Determine the [X, Y] coordinate at the center of the cell enclosing the given text.  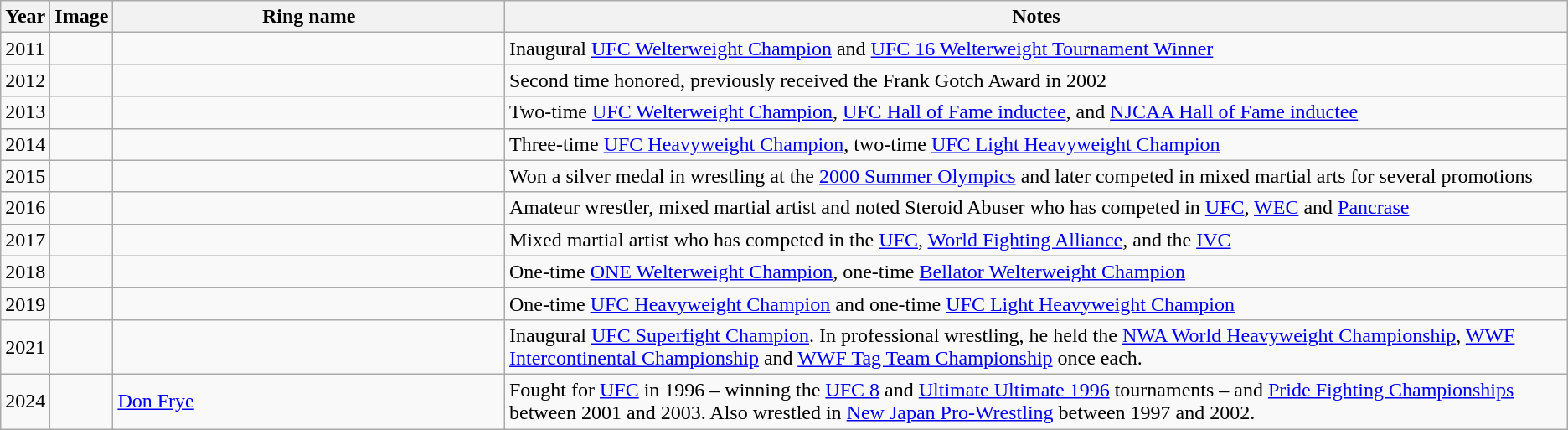
2013 [25, 112]
Don Frye [309, 401]
Image [82, 17]
2014 [25, 144]
Mixed martial artist who has competed in the UFC, World Fighting Alliance, and the IVC [1035, 240]
Two-time UFC Welterweight Champion, UFC Hall of Fame inductee, and NJCAA Hall of Fame inductee [1035, 112]
Second time honored, previously received the Frank Gotch Award in 2002 [1035, 80]
One-time ONE Welterweight Champion, one-time Bellator Welterweight Champion [1035, 272]
2024 [25, 401]
Notes [1035, 17]
2019 [25, 303]
2012 [25, 80]
2021 [25, 347]
2017 [25, 240]
2011 [25, 49]
Won a silver medal in wrestling at the 2000 Summer Olympics and later competed in mixed martial arts for several promotions [1035, 176]
Ring name [309, 17]
One-time UFC Heavyweight Champion and one-time UFC Light Heavyweight Champion [1035, 303]
Year [25, 17]
Three-time UFC Heavyweight Champion, two-time UFC Light Heavyweight Champion [1035, 144]
2015 [25, 176]
2018 [25, 272]
2016 [25, 208]
Inaugural UFC Welterweight Champion and UFC 16 Welterweight Tournament Winner [1035, 49]
Amateur wrestler, mixed martial artist and noted Steroid Abuser who has competed in UFC, WEC and Pancrase [1035, 208]
